Return (x, y) of the center of cell containing provided text 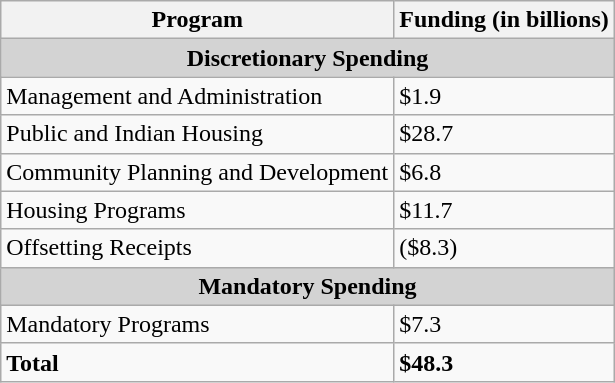
Program (198, 20)
Housing Programs (198, 210)
Mandatory Spending (308, 286)
$7.3 (504, 324)
Management and Administration (198, 96)
$1.9 (504, 96)
Offsetting Receipts (198, 248)
$11.7 (504, 210)
Mandatory Programs (198, 324)
($8.3) (504, 248)
Total (198, 362)
$6.8 (504, 172)
$48.3 (504, 362)
Public and Indian Housing (198, 134)
Discretionary Spending (308, 58)
Community Planning and Development (198, 172)
$28.7 (504, 134)
Funding (in billions) (504, 20)
